Detect which cell encompasses the target text, then output its [X, Y] center coordinate. 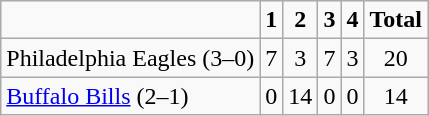
Buffalo Bills (2–1) [130, 96]
Philadelphia Eagles (3–0) [130, 58]
2 [300, 20]
20 [396, 58]
Total [396, 20]
1 [272, 20]
4 [352, 20]
